Return (X, Y) of the center of cell containing provided text 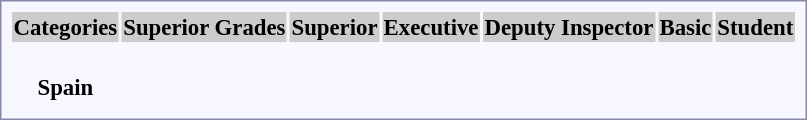
Basic (686, 27)
Categories (66, 27)
Deputy Inspector (569, 27)
Superior Grades (204, 27)
Superior (334, 27)
Student (756, 27)
Executive (431, 27)
Spain (66, 74)
